Search for the cell housing the specified text and yield its [x, y] center coordinate. 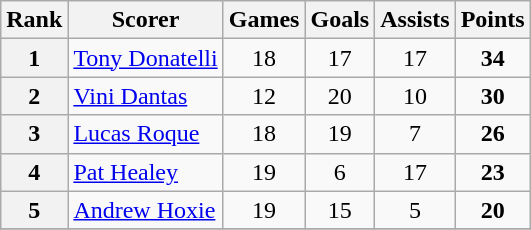
Vini Dantas [146, 96]
Tony Donatelli [146, 58]
Lucas Roque [146, 134]
34 [492, 58]
Points [492, 20]
10 [415, 96]
Scorer [146, 20]
30 [492, 96]
Pat Healey [146, 172]
2 [34, 96]
Rank [34, 20]
15 [340, 210]
12 [264, 96]
26 [492, 134]
Andrew Hoxie [146, 210]
1 [34, 58]
Games [264, 20]
23 [492, 172]
3 [34, 134]
4 [34, 172]
Goals [340, 20]
7 [415, 134]
Assists [415, 20]
6 [340, 172]
